Return the [x, y] coordinate for the center point of the cell that contains the specified text.  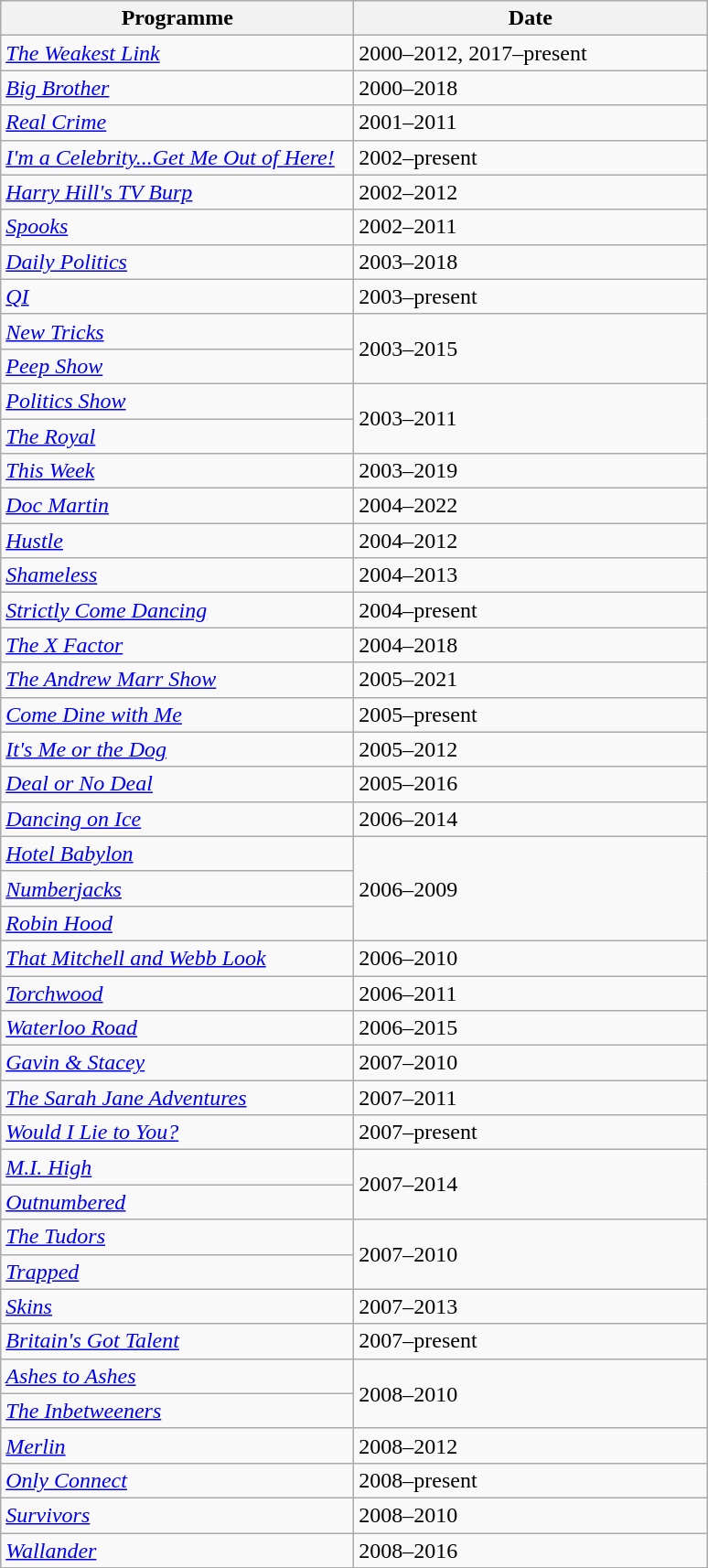
Harry Hill's TV Burp [177, 192]
2003–2011 [531, 418]
Hotel Babylon [177, 854]
2008–2012 [531, 1445]
2002–2011 [531, 227]
Big Brother [177, 88]
The Inbetweeners [177, 1411]
2005–2021 [531, 680]
2005–2012 [531, 749]
Doc Martin [177, 506]
Skins [177, 1306]
The Andrew Marr Show [177, 680]
Politics Show [177, 401]
2000–2012, 2017–present [531, 53]
The Weakest Link [177, 53]
Programme [177, 18]
Dancing on Ice [177, 819]
2007–2011 [531, 1098]
Numberjacks [177, 888]
Come Dine with Me [177, 714]
2004–present [531, 610]
Strictly Come Dancing [177, 610]
2003–2018 [531, 262]
The X Factor [177, 645]
QI [177, 296]
Date [531, 18]
2007–2013 [531, 1306]
Wallander [177, 1551]
This Week [177, 471]
Merlin [177, 1445]
Outnumbered [177, 1202]
Only Connect [177, 1480]
Peep Show [177, 366]
2008–2016 [531, 1551]
I'm a Celebrity...Get Me Out of Here! [177, 157]
2007–2014 [531, 1185]
Torchwood [177, 993]
Britain's Got Talent [177, 1341]
Gavin & Stacey [177, 1063]
2003–2019 [531, 471]
2005–present [531, 714]
Spooks [177, 227]
2004–2022 [531, 506]
Survivors [177, 1515]
New Tricks [177, 331]
2002–present [531, 157]
Hustle [177, 541]
The Tudors [177, 1237]
M.I. High [177, 1167]
2000–2018 [531, 88]
2004–2013 [531, 575]
Robin Hood [177, 923]
2002–2012 [531, 192]
2003–present [531, 296]
2005–2016 [531, 784]
The Sarah Jane Adventures [177, 1098]
2003–2015 [531, 349]
Would I Lie to You? [177, 1133]
Shameless [177, 575]
2004–2018 [531, 645]
2006–2014 [531, 819]
2006–2011 [531, 993]
2006–2015 [531, 1028]
2008–present [531, 1480]
Ashes to Ashes [177, 1376]
2006–2009 [531, 888]
2004–2012 [531, 541]
Trapped [177, 1272]
It's Me or the Dog [177, 749]
The Royal [177, 436]
Daily Politics [177, 262]
Deal or No Deal [177, 784]
Waterloo Road [177, 1028]
2001–2011 [531, 123]
Real Crime [177, 123]
2006–2010 [531, 958]
That Mitchell and Webb Look [177, 958]
